Return (X, Y) of the center of cell containing provided text 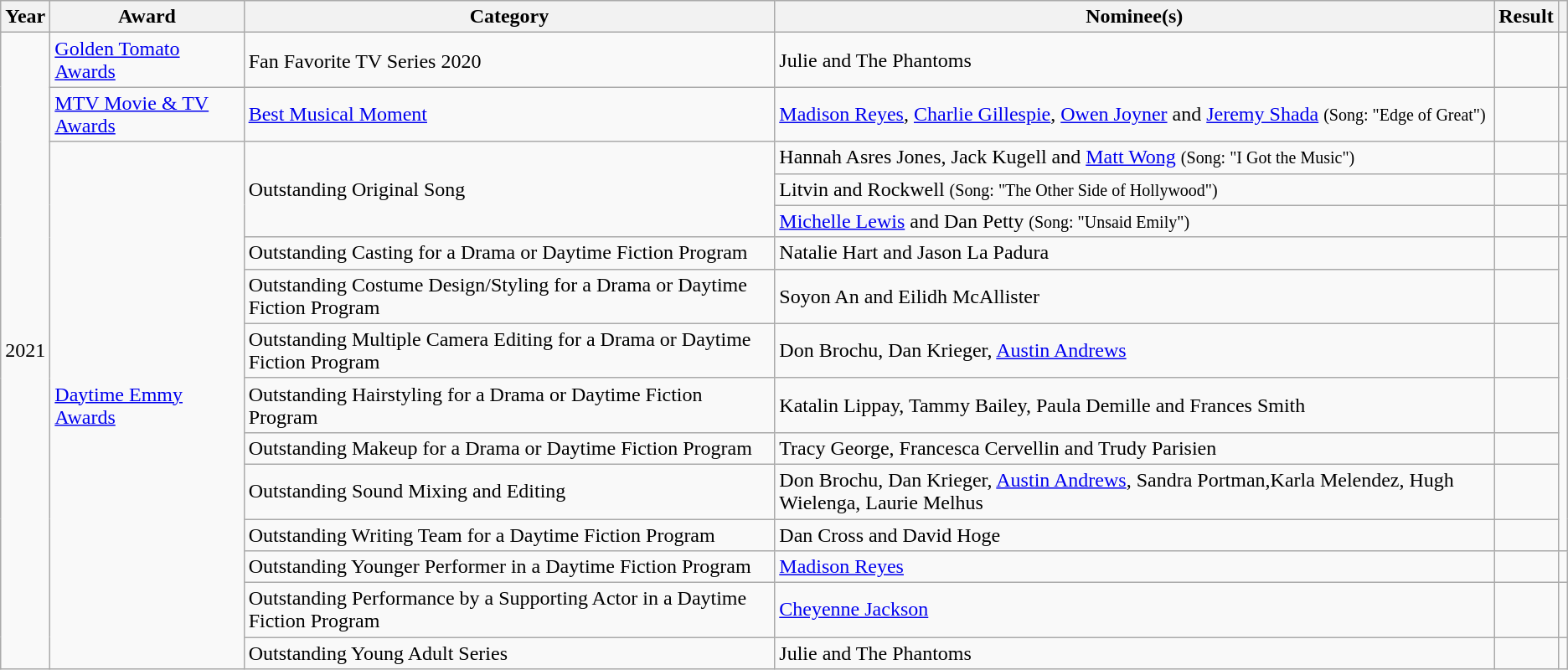
Outstanding Makeup for a Drama or Daytime Fiction Program (509, 448)
2021 (25, 351)
Outstanding Casting for a Drama or Daytime Fiction Program (509, 253)
Result (1526, 17)
Best Musical Moment (509, 114)
Golden Tomato Awards (147, 60)
Don Brochu, Dan Krieger, Austin Andrews (1134, 350)
Category (509, 17)
Katalin Lippay, Tammy Bailey, Paula Demille and Frances Smith (1134, 405)
Fan Favorite TV Series 2020 (509, 60)
Outstanding Sound Mixing and Editing (509, 491)
Outstanding Performance by a Supporting Actor in a Daytime Fiction Program (509, 610)
Soyon An and Eilidh McAllister (1134, 296)
Daytime Emmy Awards (147, 405)
Don Brochu, Dan Krieger, Austin Andrews, Sandra Portman,Karla Melendez, Hugh Wielenga, Laurie Melhus (1134, 491)
Nominee(s) (1134, 17)
Natalie Hart and Jason La Padura (1134, 253)
Outstanding Costume Design/Styling for a Drama or Daytime Fiction Program (509, 296)
Outstanding Young Adult Series (509, 653)
Outstanding Younger Performer in a Daytime Fiction Program (509, 567)
Tracy George, Francesca Cervellin and Trudy Parisien (1134, 448)
Madison Reyes (1134, 567)
Hannah Asres Jones, Jack Kugell and Matt Wong (Song: "I Got the Music") (1134, 157)
Outstanding Writing Team for a Daytime Fiction Program (509, 535)
Award (147, 17)
Year (25, 17)
Dan Cross and David Hoge (1134, 535)
Cheyenne Jackson (1134, 610)
Litvin and Rockwell (Song: "The Other Side of Hollywood") (1134, 189)
Michelle Lewis and Dan Petty (Song: "Unsaid Emily") (1134, 221)
Madison Reyes, Charlie Gillespie, Owen Joyner and Jeremy Shada (Song: "Edge of Great") (1134, 114)
Outstanding Original Song (509, 189)
Outstanding Hairstyling for a Drama or Daytime Fiction Program (509, 405)
MTV Movie & TV Awards (147, 114)
Outstanding Multiple Camera Editing for a Drama or Daytime Fiction Program (509, 350)
